Find where the given text appears and provide that cell's center as [X, Y] coordinate. 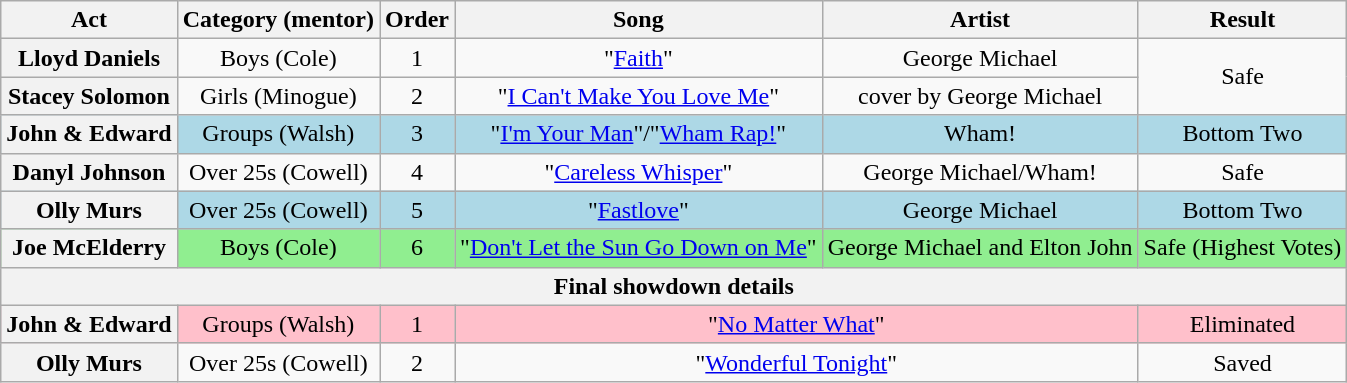
Lloyd Daniels [89, 58]
Saved [1242, 362]
Artist [980, 20]
"Faith" [639, 58]
"No Matter What" [797, 324]
Order [418, 20]
"Fastlove" [639, 210]
Danyl Johnson [89, 172]
cover by George Michael [980, 96]
"Wonderful Tonight" [797, 362]
Girls (Minogue) [278, 96]
Safe (Highest Votes) [1242, 248]
"I Can't Make You Love Me" [639, 96]
3 [418, 134]
Joe McElderry [89, 248]
"I'm Your Man"/"Wham Rap!" [639, 134]
6 [418, 248]
Category (mentor) [278, 20]
Act [89, 20]
George Michael/Wham! [980, 172]
5 [418, 210]
Result [1242, 20]
George Michael and Elton John [980, 248]
"Careless Whisper" [639, 172]
"Don't Let the Sun Go Down on Me" [639, 248]
Stacey Solomon [89, 96]
Eliminated [1242, 324]
Wham! [980, 134]
4 [418, 172]
Song [639, 20]
Final showdown details [674, 286]
